Identify which cell holds the provided text, then report its (X, Y) central coordinate. 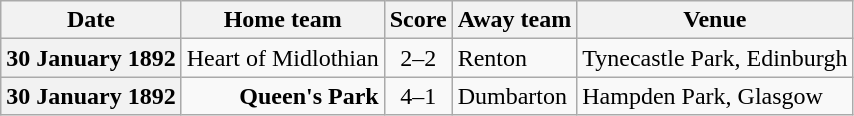
Renton (514, 58)
Dumbarton (514, 96)
Away team (514, 20)
2–2 (418, 58)
Date (91, 20)
Queen's Park (282, 96)
Venue (715, 20)
Home team (282, 20)
Tynecastle Park, Edinburgh (715, 58)
Score (418, 20)
Heart of Midlothian (282, 58)
Hampden Park, Glasgow (715, 96)
4–1 (418, 96)
